Capture the cell that displays the provided text and extract its (x, y) central coordinate. 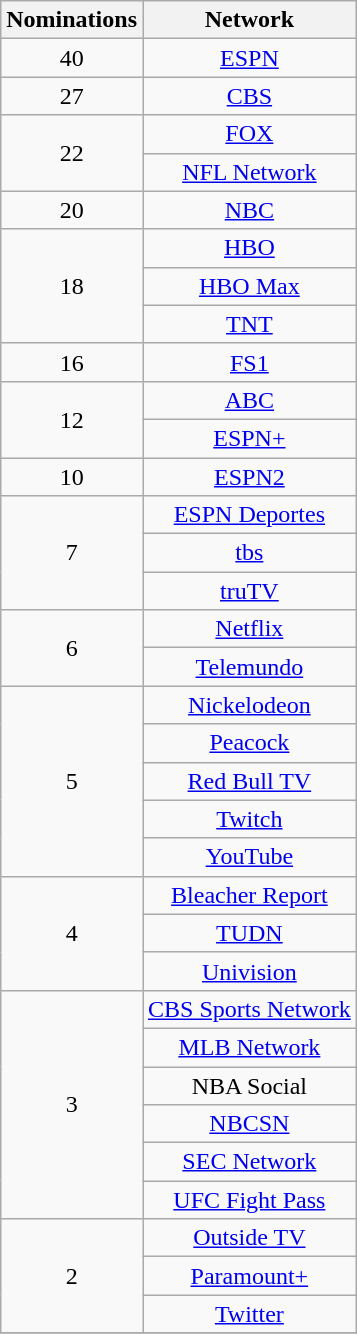
HBO (249, 248)
SEC Network (249, 1162)
Network (249, 20)
Univision (249, 971)
TNT (249, 324)
MLB Network (249, 1047)
ESPN Deportes (249, 515)
NBA Social (249, 1085)
22 (72, 153)
FOX (249, 134)
ESPN (249, 58)
CBS Sports Network (249, 1009)
TUDN (249, 933)
6 (72, 648)
Bleacher Report (249, 895)
7 (72, 553)
NBC (249, 210)
16 (72, 362)
4 (72, 933)
CBS (249, 96)
ABC (249, 400)
truTV (249, 591)
FS1 (249, 362)
ESPN2 (249, 477)
5 (72, 781)
YouTube (249, 857)
Telemundo (249, 667)
2 (72, 1276)
20 (72, 210)
Peacock (249, 743)
ESPN+ (249, 438)
NFL Network (249, 172)
Outside TV (249, 1238)
Twitch (249, 819)
Nickelodeon (249, 705)
tbs (249, 553)
27 (72, 96)
Twitter (249, 1314)
18 (72, 286)
UFC Fight Pass (249, 1200)
3 (72, 1104)
12 (72, 419)
Netflix (249, 629)
HBO Max (249, 286)
Paramount+ (249, 1276)
Red Bull TV (249, 781)
Nominations (72, 20)
10 (72, 477)
40 (72, 58)
NBCSN (249, 1124)
